Pinpoint the cell where the given text exists, returning its [X, Y] midpoint coordinate. 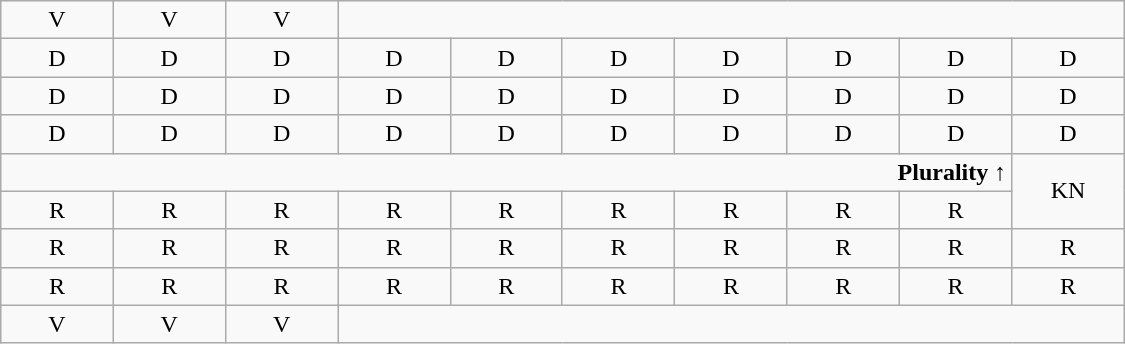
Plurality ↑ [506, 172]
KN [1068, 191]
